Locate the cell with the specified text and output its (x, y) center coordinate. 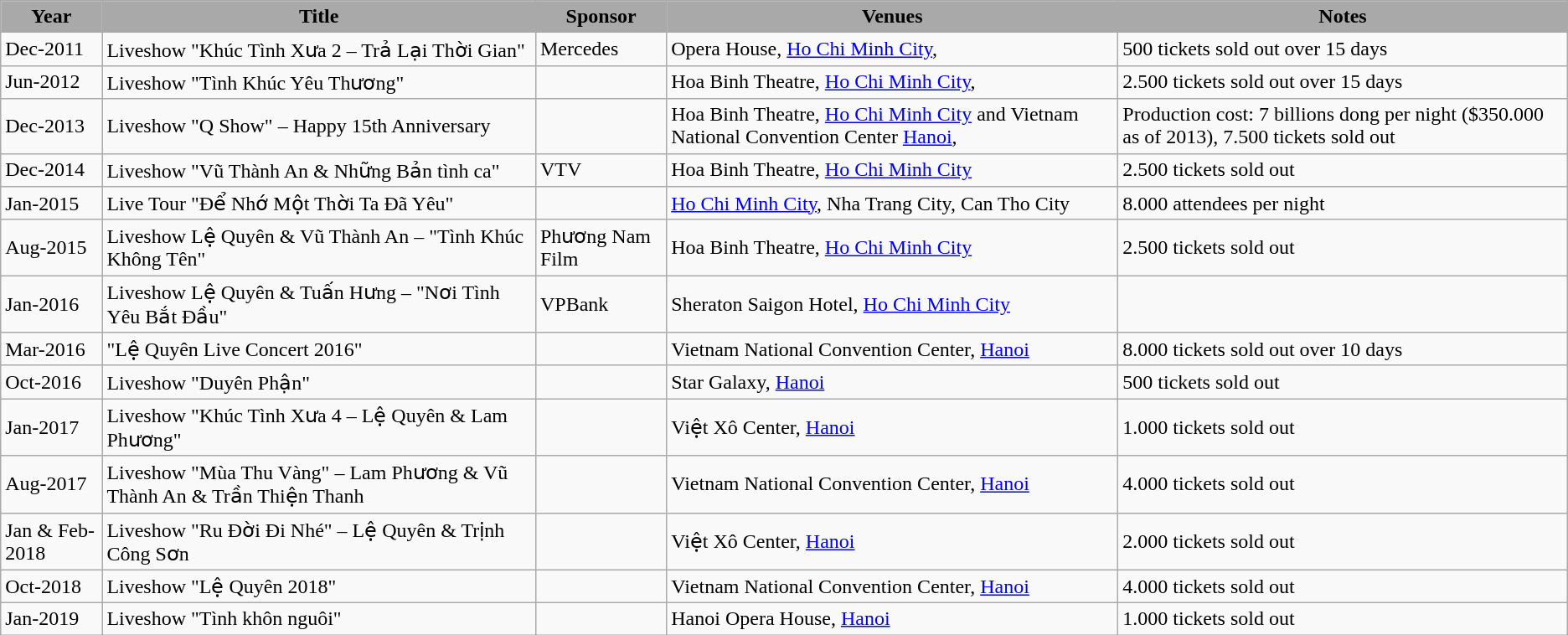
Dec-2013 (52, 126)
Year (52, 17)
VPBank (601, 304)
Liveshow "Mùa Thu Vàng" – Lam Phương & Vũ Thành An & Trần Thiện Thanh (319, 484)
Liveshow "Lệ Quyên 2018" (319, 586)
Oct-2018 (52, 586)
8.000 attendees per night (1343, 204)
Ho Chi Minh City, Nha Trang City, Can Tho City (893, 204)
Production cost: 7 billions dong per night ($350.000 as of 2013), 7.500 tickets sold out (1343, 126)
Jan-2017 (52, 427)
Hoa Binh Theatre, Ho Chi Minh City and Vietnam National Convention Center Hanoi, (893, 126)
Jan-2015 (52, 204)
Jan & Feb-2018 (52, 541)
VTV (601, 170)
2.000 tickets sold out (1343, 541)
Opera House, Ho Chi Minh City, (893, 49)
Mar-2016 (52, 349)
500 tickets sold out over 15 days (1343, 49)
Jan-2019 (52, 619)
Venues (893, 17)
Hanoi Opera House, Hanoi (893, 619)
"Lệ Quyên Live Concert 2016" (319, 349)
Live Tour "Để Nhớ Một Thời Ta Đã Yêu" (319, 204)
Notes (1343, 17)
Dec-2011 (52, 49)
8.000 tickets sold out over 10 days (1343, 349)
Liveshow "Q Show" – Happy 15th Anniversary (319, 126)
Aug-2017 (52, 484)
2.500 tickets sold out over 15 days (1343, 82)
Hoa Binh Theatre, Ho Chi Minh City, (893, 82)
Liveshow "Duyên Phận" (319, 382)
Jan-2016 (52, 304)
Sheraton Saigon Hotel, Ho Chi Minh City (893, 304)
Star Galaxy, Hanoi (893, 382)
Liveshow Lệ Quyên & Tuấn Hưng – "Nơi Tình Yêu Bắt Đầu" (319, 304)
500 tickets sold out (1343, 382)
Mercedes (601, 49)
Liveshow "Tình Khúc Yêu Thương" (319, 82)
Jun-2012 (52, 82)
Liveshow "Tình khôn nguôi" (319, 619)
Title (319, 17)
Aug-2015 (52, 248)
Phương Nam Film (601, 248)
Liveshow Lệ Quyên & Vũ Thành An – "Tình Khúc Không Tên" (319, 248)
Liveshow "Ru Đời Đi Nhé" – Lệ Quyên & Trịnh Công Sơn (319, 541)
Oct-2016 (52, 382)
Liveshow "Khúc Tình Xưa 4 – Lệ Quyên & Lam Phương" (319, 427)
Liveshow "Khúc Tình Xưa 2 – Trả Lại Thời Gian" (319, 49)
Liveshow "Vũ Thành An & Những Bản tình ca" (319, 170)
Dec-2014 (52, 170)
Sponsor (601, 17)
